Return the (X, Y) coordinate for the center point of the cell that contains the specified text.  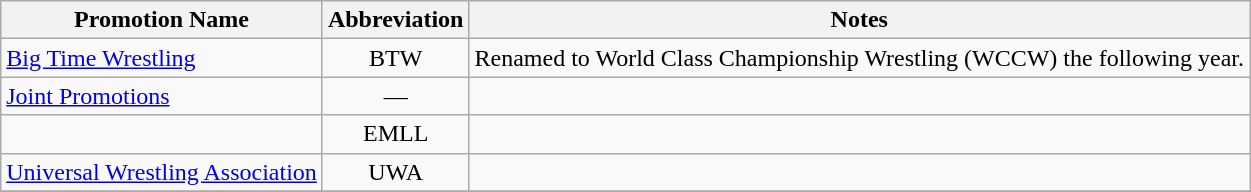
Abbreviation (396, 20)
EMLL (396, 134)
Universal Wrestling Association (162, 172)
Notes (860, 20)
Big Time Wrestling (162, 58)
Joint Promotions (162, 96)
BTW (396, 58)
Promotion Name (162, 20)
Renamed to World Class Championship Wrestling (WCCW) the following year. (860, 58)
UWA (396, 172)
— (396, 96)
